Return the (X, Y) coordinate for the center point of the cell that contains the specified text.  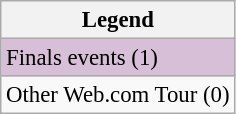
Finals events (1) (118, 58)
Legend (118, 20)
Other Web.com Tour (0) (118, 95)
